Determine the (x, y) coordinate at the center of the cell enclosing the given text.  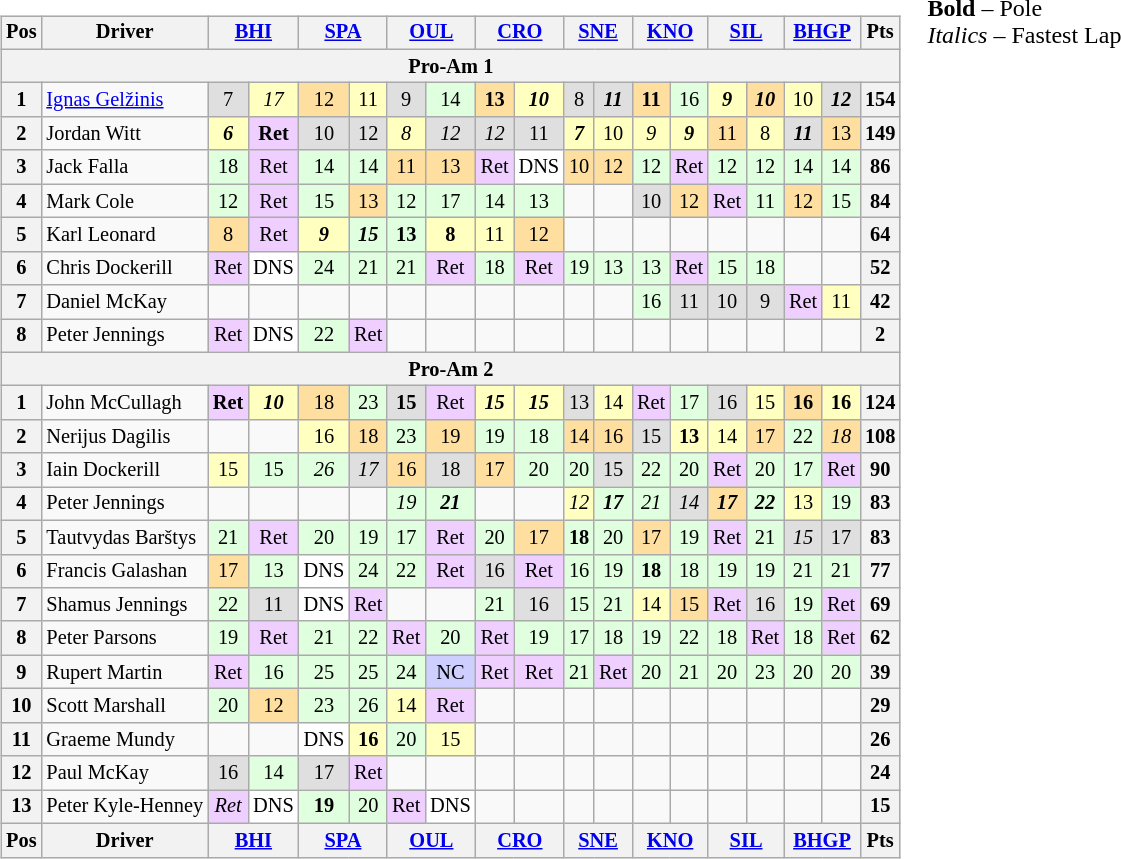
Jack Falla (124, 167)
Daniel McKay (124, 302)
108 (880, 437)
39 (880, 672)
Paul McKay (124, 773)
Ignas Gelžinis (124, 100)
John McCullagh (124, 403)
Nerijus Dagilis (124, 437)
NC (450, 672)
52 (880, 268)
29 (880, 706)
62 (880, 638)
69 (880, 605)
Rupert Martin (124, 672)
Pro-Am 1 (450, 66)
149 (880, 134)
Peter Kyle-Henney (124, 807)
64 (880, 235)
Karl Leonard (124, 235)
86 (880, 167)
Tautvydas Barštys (124, 537)
Mark Cole (124, 201)
42 (880, 302)
154 (880, 100)
Graeme Mundy (124, 739)
90 (880, 470)
Francis Galashan (124, 571)
124 (880, 403)
Iain Dockerill (124, 470)
84 (880, 201)
Scott Marshall (124, 706)
Chris Dockerill (124, 268)
Shamus Jennings (124, 605)
77 (880, 571)
Jordan Witt (124, 134)
Peter Parsons (124, 638)
Pro-Am 2 (450, 369)
